Return (X, Y) of the center of cell containing provided text 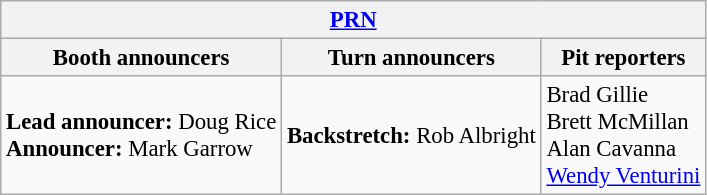
Pit reporters (624, 58)
Lead announcer: Doug RiceAnnouncer: Mark Garrow (142, 136)
Brad GillieBrett McMillanAlan CavannaWendy Venturini (624, 136)
Booth announcers (142, 58)
PRN (354, 20)
Turn announcers (412, 58)
Backstretch: Rob Albright (412, 136)
